Return the [X, Y] coordinate for the center point of the cell that contains the specified text.  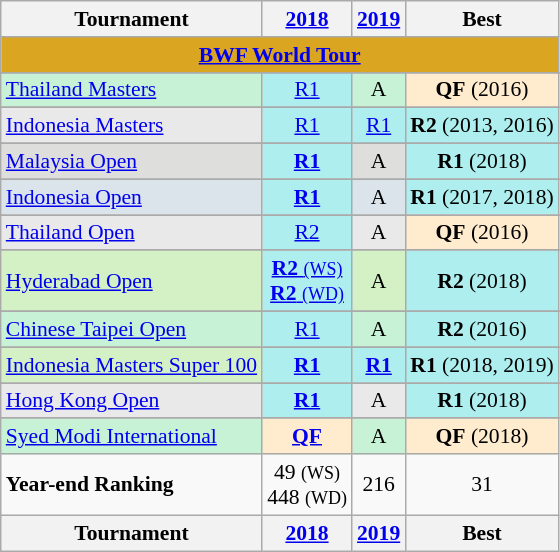
49 (WS) 448 (WD) [307, 484]
Indonesia Masters Super 100 [132, 365]
Chinese Taipei Open [132, 330]
Syed Modi International [132, 437]
Hong Kong Open [132, 401]
Indonesia Open [132, 197]
Hyderabad Open [132, 282]
QF (2018) [482, 437]
Indonesia Masters [132, 126]
R1 (2017, 2018) [482, 197]
31 [482, 484]
R2 (WS) R2 (WD) [307, 282]
Malaysia Open [132, 162]
R2 (2013, 2016) [482, 126]
R2 (2016) [482, 330]
BWF World Tour [280, 55]
Year-end Ranking [132, 484]
R2 (2018) [482, 282]
R2 [307, 233]
216 [378, 484]
Thailand Open [132, 233]
QF [307, 437]
R1 (2018, 2019) [482, 365]
Thailand Masters [132, 90]
